Pinpoint the cell where the given text exists, returning its (X, Y) midpoint coordinate. 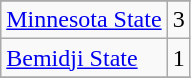
Minnesota State (84, 20)
Bemidji State (84, 58)
1 (178, 58)
3 (178, 20)
